Find where the given text appears and provide that cell's center as (X, Y) coordinate. 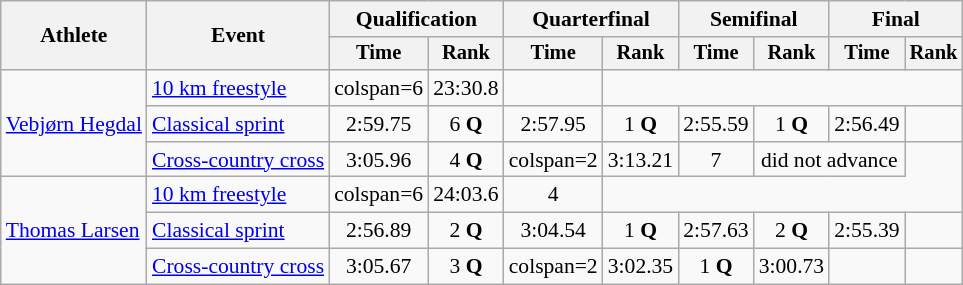
2:56.49 (866, 124)
6 Q (466, 124)
Vebjørn Hegdal (74, 124)
did not advance (830, 160)
23:30.8 (466, 88)
Semifinal (754, 19)
Athlete (74, 36)
4 (554, 195)
3:00.73 (792, 267)
2:56.89 (378, 231)
Event (238, 36)
2:57.95 (554, 124)
3:02.35 (640, 267)
3:13.21 (640, 160)
3:04.54 (554, 231)
2:59.75 (378, 124)
3 Q (466, 267)
24:03.6 (466, 195)
3:05.67 (378, 267)
Qualification (416, 19)
Thomas Larsen (74, 230)
3:05.96 (378, 160)
2:57.63 (716, 231)
2:55.39 (866, 231)
4 Q (466, 160)
Quarterfinal (592, 19)
2:55.59 (716, 124)
7 (716, 160)
Final (896, 19)
